Extract the (x, y) coordinate from the center of the cell holding the provided text.  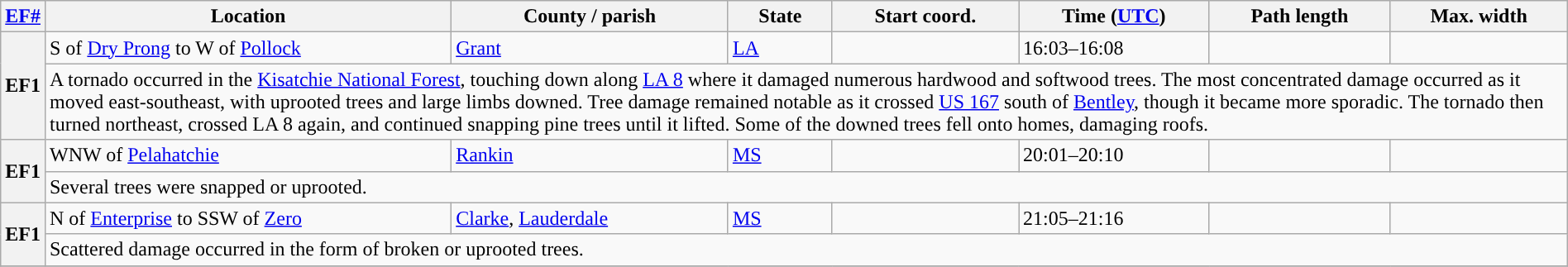
S of Dry Prong to W of Pollock (248, 48)
Several trees were snapped or uprooted. (806, 187)
Clarke, Lauderdale (590, 218)
Scattered damage occurred in the form of broken or uprooted trees. (806, 250)
N of Enterprise to SSW of Zero (248, 218)
Path length (1300, 17)
20:01–20:10 (1114, 155)
Grant (590, 48)
21:05–21:16 (1114, 218)
Rankin (590, 155)
EF# (23, 17)
County / parish (590, 17)
Location (248, 17)
Time (UTC) (1114, 17)
16:03–16:08 (1114, 48)
Start coord. (925, 17)
Max. width (1479, 17)
LA (780, 48)
WNW of Pelahatchie (248, 155)
State (780, 17)
